Extract the (x, y) coordinate from the center of the cell holding the provided text.  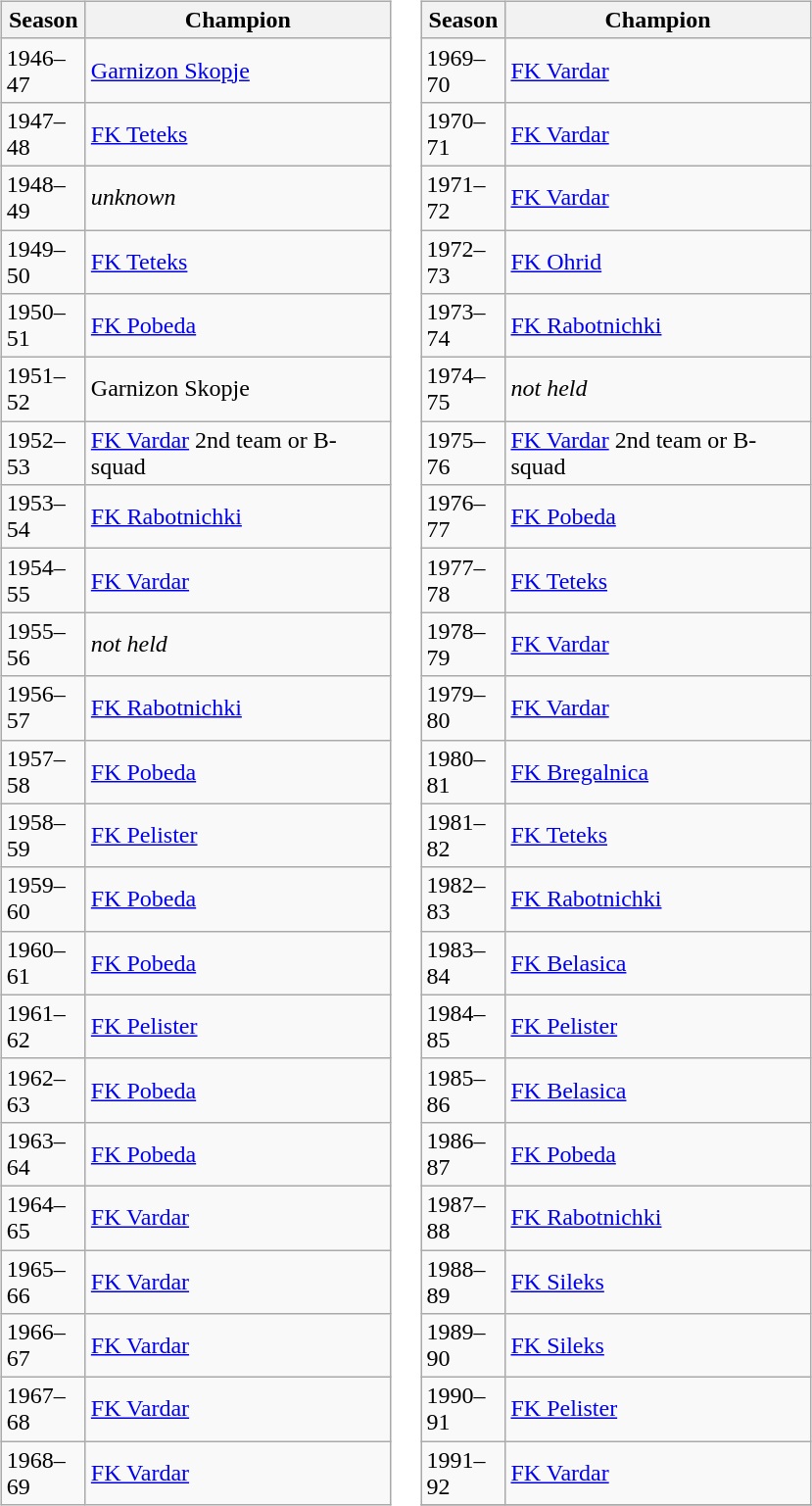
1983–84 (463, 962)
1963–64 (43, 1154)
1973–74 (463, 325)
1946–47 (43, 71)
1976–77 (463, 517)
1980–81 (463, 772)
1962–63 (43, 1090)
1978–79 (463, 645)
1952–53 (43, 453)
1975–76 (463, 453)
1986–87 (463, 1154)
unknown (237, 198)
1958–59 (43, 835)
1961–62 (43, 1027)
1990–91 (463, 1409)
1971–72 (463, 198)
1964–65 (43, 1217)
1953–54 (43, 517)
1982–83 (463, 899)
1950–51 (43, 325)
1957–58 (43, 772)
1959–60 (43, 899)
1974–75 (463, 390)
1987–88 (463, 1217)
1989–90 (463, 1346)
1956–57 (43, 707)
FK Ohrid (658, 261)
1984–85 (463, 1027)
1969–70 (463, 71)
FK Bregalnica (658, 772)
1949–50 (43, 261)
1967–68 (43, 1409)
1970–71 (463, 133)
1951–52 (43, 390)
1948–49 (43, 198)
1988–89 (463, 1282)
1965–66 (43, 1282)
1977–78 (463, 580)
1972–73 (463, 261)
1960–61 (43, 962)
1968–69 (43, 1474)
1955–56 (43, 645)
1991–92 (463, 1474)
1954–55 (43, 580)
1966–67 (43, 1346)
1979–80 (463, 707)
1947–48 (43, 133)
1981–82 (463, 835)
1985–86 (463, 1090)
